Capture the cell that displays the provided text and extract its [x, y] central coordinate. 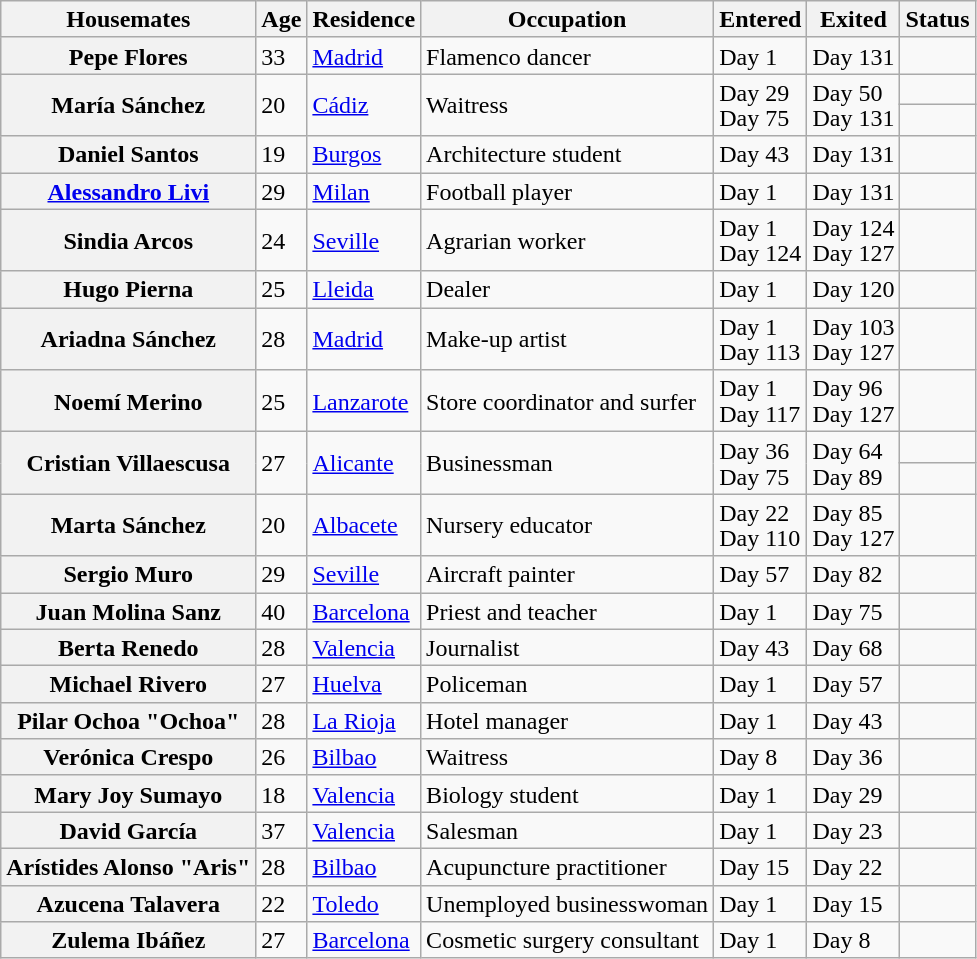
Day 29 [854, 794]
Day 36Day 75 [760, 463]
Day 68 [854, 648]
Day 64Day 89 [854, 463]
Milan [364, 190]
Housemates [128, 20]
Day 36 [854, 758]
La Rioja [364, 720]
Agrarian worker [568, 240]
Day 1Day 124 [760, 240]
Football player [568, 190]
Dealer [568, 290]
Mary Joy Sumayo [128, 794]
Berta Renedo [128, 648]
Lanzarote [364, 401]
33 [282, 56]
Alessandro Livi [128, 190]
Day 22 [854, 866]
Day 1Day 117 [760, 401]
Cristian Villaescusa [128, 463]
Hotel manager [568, 720]
María Sánchez [128, 105]
Pilar Ochoa "Ochoa" [128, 720]
Juan Molina Sanz [128, 610]
Journalist [568, 648]
Entered [760, 20]
Day 75 [854, 610]
Hugo Pierna [128, 290]
Day 124Day 127 [854, 240]
40 [282, 610]
Day 96Day 127 [854, 401]
Day 22Day 110 [760, 525]
Day 85Day 127 [854, 525]
Residence [364, 20]
Architecture student [568, 154]
Cádiz [364, 105]
Albacete [364, 525]
Day 50Day 131 [854, 105]
Day 82 [854, 574]
David García [128, 830]
Marta Sánchez [128, 525]
Toledo [364, 904]
Ariadna Sánchez [128, 339]
Unemployed businesswoman [568, 904]
Flamenco dancer [568, 56]
Burgos [364, 154]
37 [282, 830]
Exited [854, 20]
Nursery educator [568, 525]
Acupuncture practitioner [568, 866]
Sergio Muro [128, 574]
Aircraft painter [568, 574]
Sindia Arcos [128, 240]
Day 23 [854, 830]
Daniel Santos [128, 154]
Priest and teacher [568, 610]
Occupation [568, 20]
Arístides Alonso "Aris" [128, 866]
Day 29Day 75 [760, 105]
Lleida [364, 290]
24 [282, 240]
Policeman [568, 684]
Businessman [568, 463]
Verónica Crespo [128, 758]
22 [282, 904]
Age [282, 20]
19 [282, 154]
26 [282, 758]
Salesman [568, 830]
Status [938, 20]
Zulema Ibáñez [128, 940]
Store coordinator and surfer [568, 401]
Day 1Day 113 [760, 339]
Day 120 [854, 290]
18 [282, 794]
Biology student [568, 794]
Cosmetic surgery consultant [568, 940]
Pepe Flores [128, 56]
Day 103Day 127 [854, 339]
Azucena Talavera [128, 904]
Noemí Merino [128, 401]
Michael Rivero [128, 684]
Alicante [364, 463]
Huelva [364, 684]
Make-up artist [568, 339]
